Scan for the cell matching the given text and deliver its (x, y) coordinate at center. 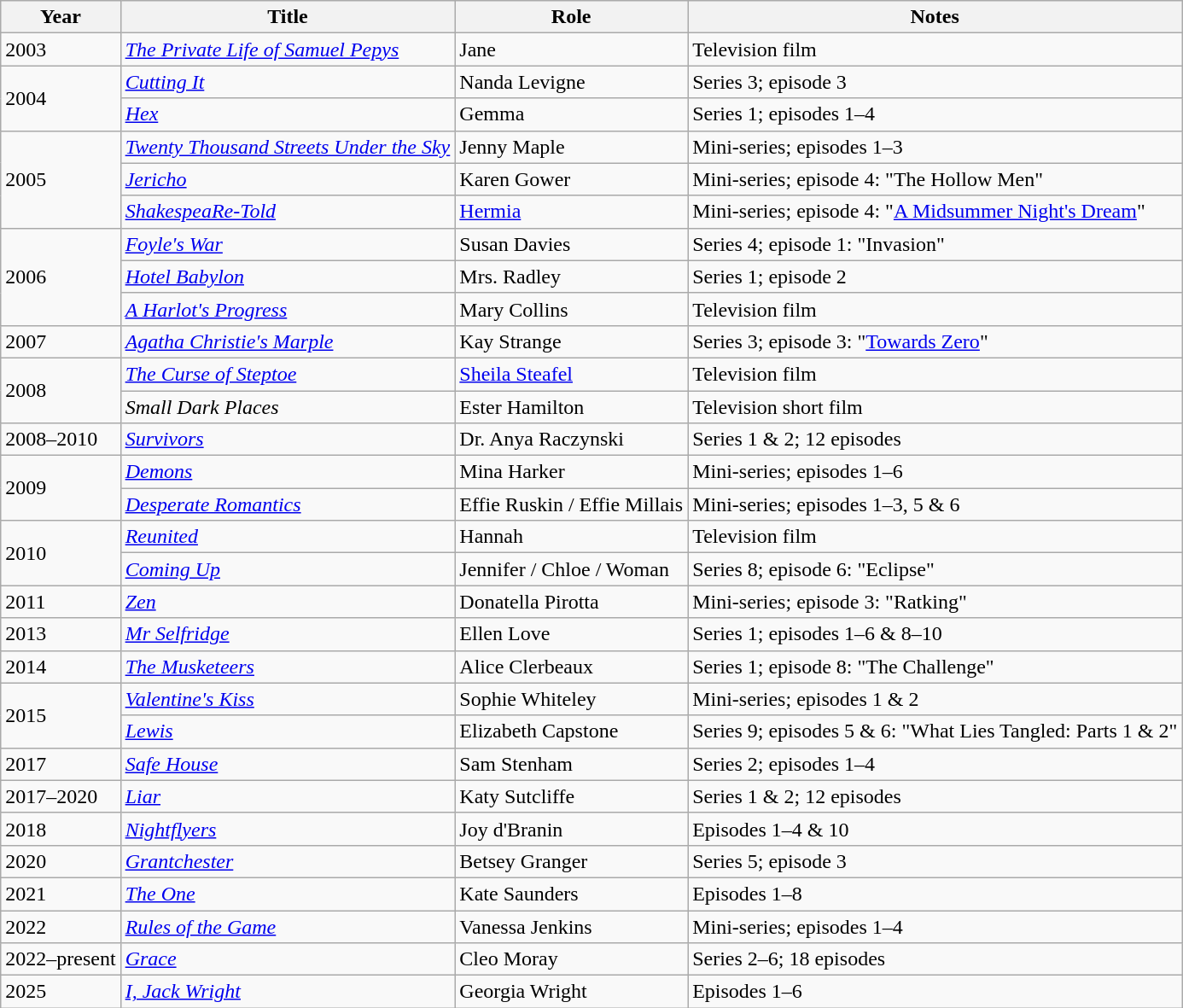
2011 (61, 602)
Series 9; episodes 5 & 6: "What Lies Tangled: Parts 1 & 2" (935, 731)
I, Jack Wright (288, 992)
Jane (572, 50)
Jenny Maple (572, 147)
Susan Davies (572, 244)
Mr Selfridge (288, 634)
2022 (61, 926)
Demons (288, 472)
Twenty Thousand Streets Under the Sky (288, 147)
Coming Up (288, 569)
Zen (288, 602)
Grantchester (288, 861)
The One (288, 894)
Hex (288, 114)
Nanda Levigne (572, 82)
Vanessa Jenkins (572, 926)
Mary Collins (572, 309)
Hotel Babylon (288, 277)
Joy d'Branin (572, 829)
Episodes 1–6 (935, 992)
Series 2–6; 18 episodes (935, 959)
2018 (61, 829)
Lewis (288, 731)
Rules of the Game (288, 926)
Sheila Steafel (572, 374)
Nightflyers (288, 829)
Katy Sutcliffe (572, 796)
Series 1; episode 8: "The Challenge" (935, 667)
2025 (61, 992)
Series 3; episode 3 (935, 82)
Betsey Granger (572, 861)
Series 1; episodes 1–4 (935, 114)
Cleo Moray (572, 959)
Mini-series; episodes 1–4 (935, 926)
Foyle's War (288, 244)
Agatha Christie's Marple (288, 341)
Series 4; episode 1: "Invasion" (935, 244)
Hannah (572, 537)
2014 (61, 667)
2021 (61, 894)
Mini-series; episodes 1–3 (935, 147)
Mini-series; episodes 1 & 2 (935, 699)
Series 2; episodes 1–4 (935, 764)
Episodes 1–8 (935, 894)
2009 (61, 488)
2015 (61, 715)
Dr. Anya Raczynski (572, 440)
2010 (61, 553)
Gemma (572, 114)
2004 (61, 98)
Mini-series; episode 4: "The Hollow Men" (935, 179)
Role (572, 17)
2006 (61, 277)
Reunited (288, 537)
Series 5; episode 3 (935, 861)
Safe House (288, 764)
Jericho (288, 179)
Notes (935, 17)
2022–present (61, 959)
Karen Gower (572, 179)
2008–2010 (61, 440)
Television short film (935, 407)
Cutting It (288, 82)
Alice Clerbeaux (572, 667)
Title (288, 17)
Sophie Whiteley (572, 699)
2003 (61, 50)
2005 (61, 179)
2017 (61, 764)
Grace (288, 959)
Hermia (572, 212)
Ester Hamilton (572, 407)
Mini-series; episode 4: "A Midsummer Night's Dream" (935, 212)
Series 8; episode 6: "Eclipse" (935, 569)
Donatella Pirotta (572, 602)
The Curse of Steptoe (288, 374)
Small Dark Places (288, 407)
The Private Life of Samuel Pepys (288, 50)
Mini-series; episodes 1–6 (935, 472)
Mini-series; episodes 1–3, 5 & 6 (935, 504)
2007 (61, 341)
Liar (288, 796)
2013 (61, 634)
Sam Stenham (572, 764)
Desperate Romantics (288, 504)
2020 (61, 861)
Mrs. Radley (572, 277)
Mina Harker (572, 472)
Kay Strange (572, 341)
Survivors (288, 440)
A Harlot's Progress (288, 309)
Jennifer / Chloe / Woman (572, 569)
Kate Saunders (572, 894)
Series 3; episode 3: "Towards Zero" (935, 341)
Georgia Wright (572, 992)
2017–2020 (61, 796)
The Musketeers (288, 667)
Elizabeth Capstone (572, 731)
2008 (61, 390)
Valentine's Kiss (288, 699)
ShakespeaRe-Told (288, 212)
Series 1; episodes 1–6 & 8–10 (935, 634)
Year (61, 17)
Ellen Love (572, 634)
Episodes 1–4 & 10 (935, 829)
Effie Ruskin / Effie Millais (572, 504)
Series 1; episode 2 (935, 277)
Mini-series; episode 3: "Ratking" (935, 602)
